Pinpoint the cell where the given text exists, returning its [X, Y] midpoint coordinate. 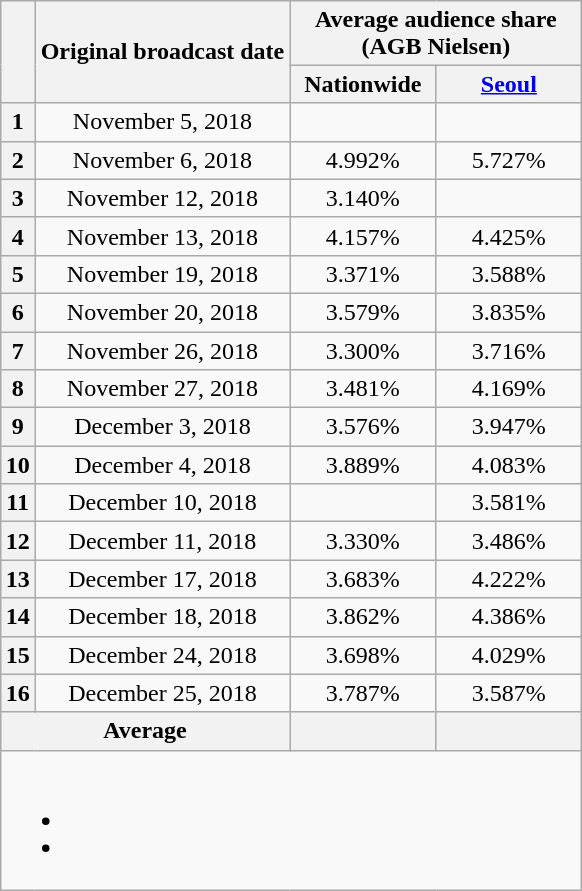
3.481% [363, 389]
3.787% [363, 693]
December 10, 2018 [162, 503]
November 27, 2018 [162, 389]
3.698% [363, 655]
3.140% [363, 198]
3.716% [509, 351]
3.579% [363, 312]
2 [18, 160]
November 6, 2018 [162, 160]
3.371% [363, 274]
13 [18, 579]
December 24, 2018 [162, 655]
3.862% [363, 617]
3.576% [363, 427]
Seoul [509, 84]
December 3, 2018 [162, 427]
4.169% [509, 389]
Nationwide [363, 84]
Average audience share(AGB Nielsen) [436, 32]
5.727% [509, 160]
4.029% [509, 655]
3.581% [509, 503]
November 13, 2018 [162, 236]
4.222% [509, 579]
3.683% [363, 579]
4.992% [363, 160]
December 4, 2018 [162, 465]
Average [145, 731]
7 [18, 351]
November 20, 2018 [162, 312]
1 [18, 122]
15 [18, 655]
4.083% [509, 465]
3.587% [509, 693]
4 [18, 236]
3.835% [509, 312]
November 19, 2018 [162, 274]
5 [18, 274]
3.588% [509, 274]
December 18, 2018 [162, 617]
Original broadcast date [162, 52]
November 26, 2018 [162, 351]
December 25, 2018 [162, 693]
November 12, 2018 [162, 198]
12 [18, 541]
3.486% [509, 541]
December 17, 2018 [162, 579]
3.889% [363, 465]
16 [18, 693]
4.425% [509, 236]
8 [18, 389]
November 5, 2018 [162, 122]
10 [18, 465]
3.300% [363, 351]
14 [18, 617]
3.330% [363, 541]
December 11, 2018 [162, 541]
4.157% [363, 236]
11 [18, 503]
9 [18, 427]
6 [18, 312]
3.947% [509, 427]
3 [18, 198]
4.386% [509, 617]
